Locate the cell with the specified text and output its (x, y) center coordinate. 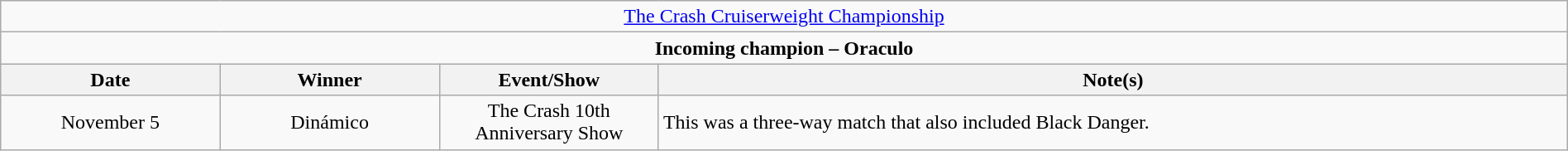
November 5 (111, 123)
Event/Show (549, 80)
Date (111, 80)
Incoming champion – Oraculo (784, 48)
Winner (329, 80)
Dinámico (329, 123)
Note(s) (1113, 80)
The Crash 10th Anniversary Show (549, 123)
The Crash Cruiserweight Championship (784, 17)
This was a three-way match that also included Black Danger. (1113, 123)
